Return (x, y) of the center of cell containing provided text 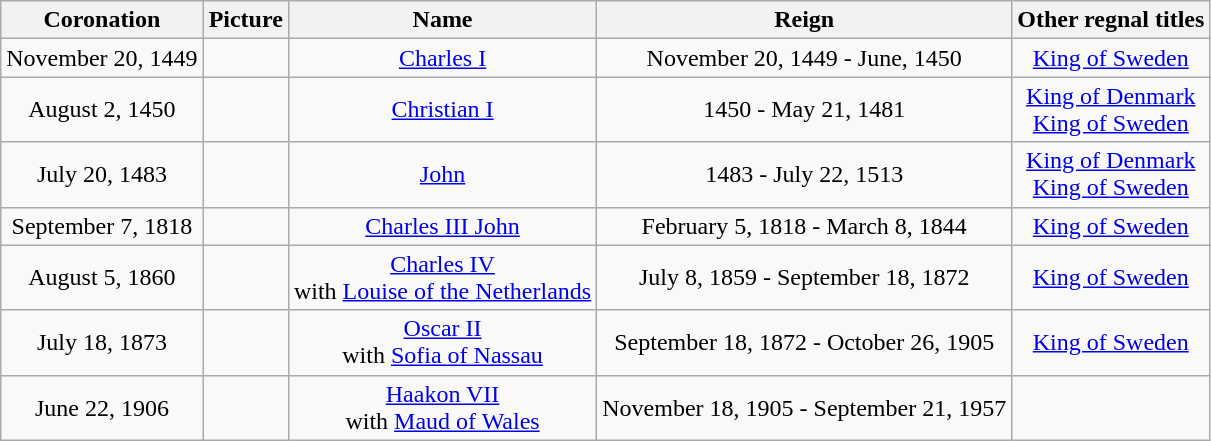
July 20, 1483 (102, 174)
Charles IVwith Louise of the Netherlands (442, 278)
Other regnal titles (1111, 20)
September 7, 1818 (102, 226)
February 5, 1818 - March 8, 1844 (804, 226)
August 5, 1860 (102, 278)
Haakon VIIwith Maud of Wales (442, 408)
John (442, 174)
1483 - July 22, 1513 (804, 174)
September 18, 1872 - October 26, 1905 (804, 342)
Reign (804, 20)
July 8, 1859 - September 18, 1872 (804, 278)
November 18, 1905 - September 21, 1957 (804, 408)
Christian I (442, 110)
November 20, 1449 - June, 1450 (804, 58)
August 2, 1450 (102, 110)
November 20, 1449 (102, 58)
Coronation (102, 20)
Picture (246, 20)
June 22, 1906 (102, 408)
1450 - May 21, 1481 (804, 110)
Oscar IIwith Sofia of Nassau (442, 342)
July 18, 1873 (102, 342)
Charles III John (442, 226)
Charles I (442, 58)
Name (442, 20)
